Locate the cell with the specified text and output its [x, y] center coordinate. 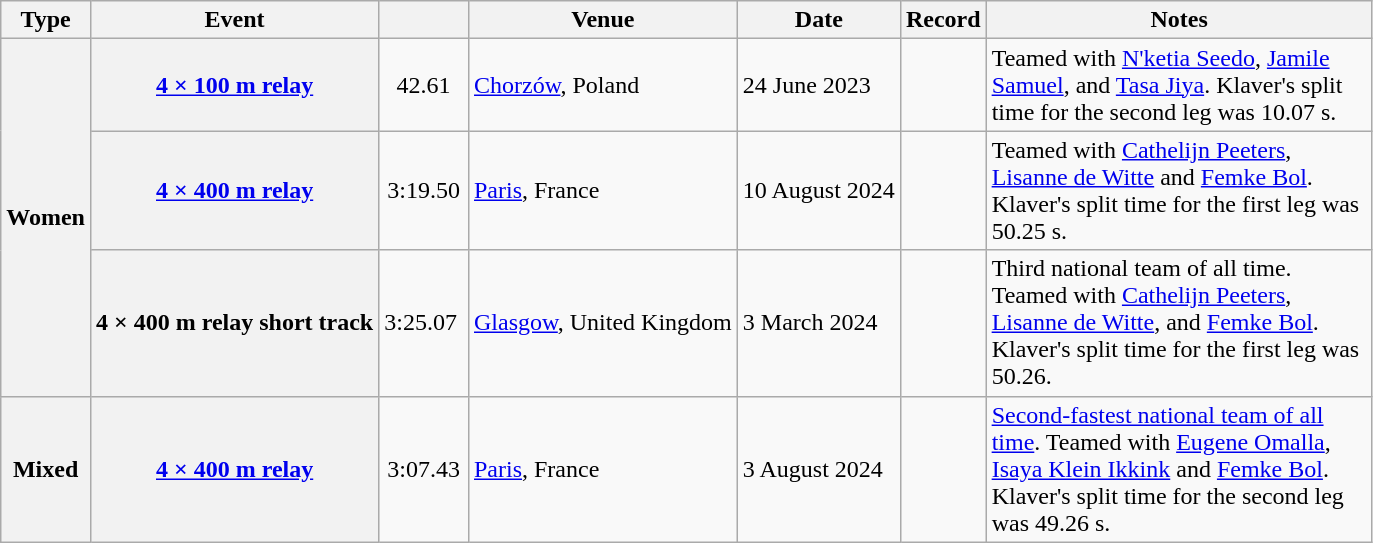
Glasgow, United Kingdom [602, 323]
4 × 100 m relay [234, 85]
Teamed with N'ketia Seedo, Jamile Samuel, and Tasa Jiya. Klaver's split time for the second leg was 10.07 s. [1179, 85]
3 March 2024 [818, 323]
3 August 2024 [818, 469]
24 June 2023 [818, 85]
Third national team of all time. Teamed with Cathelijn Peeters, Lisanne de Witte, and Femke Bol. Klaver's split time for the first leg was 50.26. [1179, 323]
Date [818, 20]
10 August 2024 [818, 190]
3:07.43 [424, 469]
Notes [1179, 20]
Event [234, 20]
Women [46, 218]
4 × 400 m relay short track [234, 323]
Chorzów, Poland [602, 85]
42.61 [424, 85]
Record [943, 20]
Mixed [46, 469]
Teamed with Cathelijn Peeters, Lisanne de Witte and Femke Bol. Klaver's split time for the first leg was 50.25 s. [1179, 190]
Type [46, 20]
3:19.50 [424, 190]
Venue [602, 20]
3:25.07 [424, 323]
